Determine the (x, y) coordinate at the center of the cell enclosing the given text.  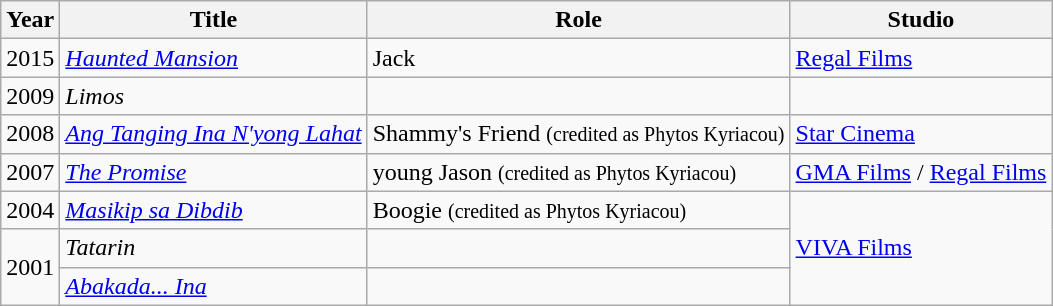
Regal Films (921, 58)
Star Cinema (921, 134)
The Promise (214, 172)
young Jason (credited as Phytos Kyriacou) (578, 172)
2008 (30, 134)
2009 (30, 96)
Tatarin (214, 248)
Role (578, 20)
Ang Tanging Ina N'yong Lahat (214, 134)
Boogie (credited as Phytos Kyriacou) (578, 210)
2015 (30, 58)
2001 (30, 267)
Shammy's Friend (credited as Phytos Kyriacou) (578, 134)
Limos (214, 96)
Haunted Mansion (214, 58)
2004 (30, 210)
Masikip sa Dibdib (214, 210)
Year (30, 20)
Jack (578, 58)
Studio (921, 20)
Title (214, 20)
VIVA Films (921, 248)
Abakada... Ina (214, 286)
GMA Films / Regal Films (921, 172)
2007 (30, 172)
